Determine the (X, Y) coordinate at the center of the cell enclosing the given text.  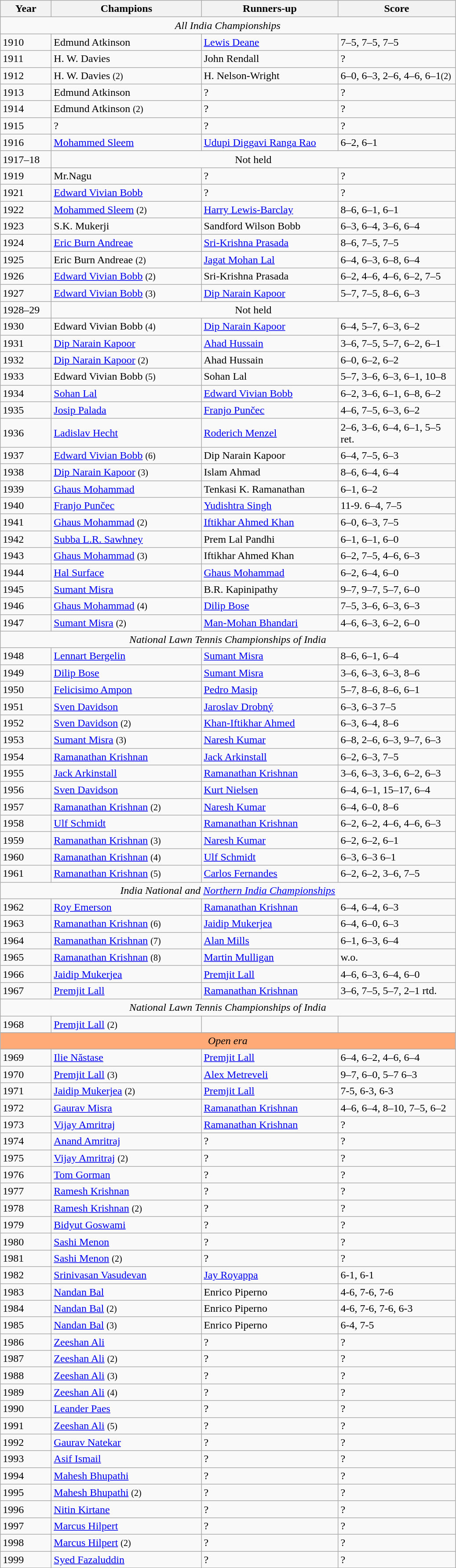
1913 (26, 92)
Nitin Kirtane (127, 1509)
1916 (26, 142)
Ramanathan Krishnan (4) (127, 857)
Alan Mills (270, 940)
Gaurav Natekar (127, 1442)
Leander Paes (127, 1409)
1941 (26, 523)
6–4, 7–5, 6–3 (397, 455)
1946 (26, 606)
John Rendall (270, 59)
Nandan Bal (3) (127, 1325)
Sandford Wilson Bobb (270, 226)
Premjit Lall (3) (127, 1074)
Marcus Hilpert (2) (127, 1543)
1957 (26, 807)
1947 (26, 623)
Ramanathan Krishnan (2) (127, 807)
Yudishtra Singh (270, 506)
4–6, 7–5, 6–3, 6–2 (397, 410)
Score (397, 9)
Mahesh Bhupathi (127, 1476)
Harry Lewis-Barclay (270, 210)
4-6, 7-6, 7-6, 6-3 (397, 1309)
Edmund Atkinson (2) (127, 109)
1969 (26, 1058)
1915 (26, 126)
Ramanathan Krishnan (5) (127, 874)
6–8, 2–6, 6–3, 9–7, 6–3 (397, 740)
Nandan Bal (127, 1292)
8–6, 6–4, 6–4 (397, 472)
Islam Ahmad (270, 472)
1996 (26, 1509)
1992 (26, 1442)
1973 (26, 1125)
1910 (26, 42)
1993 (26, 1459)
w.o. (397, 957)
1965 (26, 957)
6–2, 6–3, 7–5 (397, 756)
1977 (26, 1191)
Tenkasi K. Ramanathan (270, 489)
6–0, 6–3, 7–5 (397, 523)
1932 (26, 360)
Mohammed Sleem (127, 142)
Carlos Fernandes (270, 874)
1936 (26, 432)
Zeeshan Ali (4) (127, 1392)
6–4, 6–0, 8–6 (397, 807)
H. Nelson-Wright (270, 76)
Nandan Bal (2) (127, 1309)
1939 (26, 489)
1970 (26, 1074)
3–6, 7–5, 5–7, 6–2, 6–1 (397, 343)
1948 (26, 656)
1931 (26, 343)
1952 (26, 723)
1945 (26, 589)
1927 (26, 293)
1943 (26, 556)
1924 (26, 243)
Jaidip Mukerjea (2) (127, 1091)
Edward Vivian Bobb (2) (127, 276)
1999 (26, 1560)
1961 (26, 874)
Ghaus Mohammad (3) (127, 556)
1962 (26, 907)
Ramesh Krishnan (2) (127, 1208)
Syed Fazaluddin (127, 1560)
1938 (26, 472)
11-9. 6–4, 7–5 (397, 506)
1917–18 (26, 159)
Mohammed Sleem (2) (127, 210)
Year (26, 9)
1997 (26, 1526)
Edward Vivian Bobb (4) (127, 327)
Josip Palada (127, 410)
1949 (26, 673)
Edward Vivian Bobb (5) (127, 377)
6–0, 6–2, 6–2 (397, 360)
Tom Gorman (127, 1175)
Roderich Menzel (270, 432)
1989 (26, 1392)
4–6, 6–3, 6–4, 6–0 (397, 974)
Jay Royappa (270, 1275)
Vijay Amritraj (2) (127, 1158)
4–6, 6–3, 6–2, 6–0 (397, 623)
6–2, 3–6, 6–1, 6–8, 6–2 (397, 393)
Eric Burn Andreae (2) (127, 260)
Dip Narain Kapoor (3) (127, 472)
Prem Lal Pandhi (270, 539)
1958 (26, 824)
1944 (26, 573)
1987 (26, 1359)
1983 (26, 1292)
1984 (26, 1309)
Edward Vivian Bobb (3) (127, 293)
H. W. Davies (127, 59)
Runners-up (270, 9)
Roy Emerson (127, 907)
1919 (26, 176)
1935 (26, 410)
Jagat Mohan Lal (270, 260)
7–5, 3–6, 6–3, 6–3 (397, 606)
Sven Davidson (2) (127, 723)
Martin Mulligan (270, 957)
Ramanathan Krishnan (7) (127, 940)
8–6, 7–5, 7–5 (397, 243)
1964 (26, 940)
Ghaus Mohammad (4) (127, 606)
1953 (26, 740)
1974 (26, 1141)
Ilie Năstase (127, 1058)
1972 (26, 1108)
Ramanathan Krishnan (8) (127, 957)
3–6, 6–3, 3–6, 6–2, 6–3 (397, 773)
Zeeshan Ali (5) (127, 1426)
6–4, 6–4, 6–3 (397, 907)
6–2, 6–2, 3–6, 7–5 (397, 874)
Sumant Misra (3) (127, 740)
Felicisimo Ampon (127, 690)
Asif Ismail (127, 1459)
Champions (127, 9)
5–7, 3–6, 6–3, 6–1, 10–8 (397, 377)
Lennart Bergelin (127, 656)
6–2, 6–2, 4–6, 4–6, 6–3 (397, 824)
Subba L.R. Sawhney (127, 539)
6–2, 6–4, 6–0 (397, 573)
H. W. Davies (2) (127, 76)
6–2, 6–1 (397, 142)
Hal Surface (127, 573)
Zeeshan Ali (3) (127, 1376)
6–3, 6–4, 8–6 (397, 723)
Edward Vivian Bobb (6) (127, 455)
B.R. Kapinipathy (270, 589)
1937 (26, 455)
6–4, 6–3, 6–8, 6–4 (397, 260)
9–7, 9–7, 5–7, 6–0 (397, 589)
6–4, 6–1, 15–17, 6–4 (397, 790)
6–1, 6–2 (397, 489)
3–6, 7–5, 5–7, 2–1 rtd. (397, 991)
6–3, 6–3 7–5 (397, 706)
8–6, 6–1, 6–4 (397, 656)
6–3, 6–3 6–1 (397, 857)
5–7, 8–6, 8–6, 6–1 (397, 690)
1982 (26, 1275)
1928–29 (26, 310)
1990 (26, 1409)
1926 (26, 276)
1971 (26, 1091)
Mr.Nagu (127, 176)
Vijay Amritraj (127, 1125)
1954 (26, 756)
Srinivasan Vasudevan (127, 1275)
Ramanathan Krishnan (6) (127, 924)
1956 (26, 790)
1959 (26, 840)
Kurt Nielsen (270, 790)
Eric Burn Andreae (127, 243)
6–3, 6–4, 3–6, 6–4 (397, 226)
1976 (26, 1175)
Man-Mohan Bhandari (270, 623)
1979 (26, 1225)
Dip Narain Kapoor (2) (127, 360)
1940 (26, 506)
1978 (26, 1208)
1980 (26, 1241)
1955 (26, 773)
1963 (26, 924)
6–0, 6–3, 2–6, 4–6, 6–1(2) (397, 76)
Khan-Iftikhar Ahmed (270, 723)
1933 (26, 377)
1975 (26, 1158)
1986 (26, 1342)
6–2, 6–2, 6–1 (397, 840)
6–4, 6–0, 6–3 (397, 924)
1995 (26, 1492)
Udupi Diggavi Ranga Rao (270, 142)
Jaroslav Drobný (270, 706)
1914 (26, 109)
Pedro Masip (270, 690)
Marcus Hilpert (127, 1526)
Zeeshan Ali (127, 1342)
Ladislav Hecht (127, 432)
1991 (26, 1426)
Mahesh Bhupathi (2) (127, 1492)
6–1, 6–1, 6–0 (397, 539)
6-4, 7-5 (397, 1325)
1942 (26, 539)
2–6, 3–6, 6–4, 6–1, 5–5 ret. (397, 432)
6–1, 6–3, 6–4 (397, 940)
1925 (26, 260)
Premjit Lall (2) (127, 1024)
1921 (26, 192)
5–7, 7–5, 8–6, 6–3 (397, 293)
7–5, 7–5, 7–5 (397, 42)
6-1, 6-1 (397, 1275)
6–2, 4–6, 4–6, 6–2, 7–5 (397, 276)
1985 (26, 1325)
All India Championships (228, 25)
1968 (26, 1024)
S.K. Mukerji (127, 226)
Gaurav Misra (127, 1108)
Bidyut Goswami (127, 1225)
1912 (26, 76)
1934 (26, 393)
Ramesh Krishnan (127, 1191)
1951 (26, 706)
Sashi Menon (127, 1241)
Ramanathan Krishnan (3) (127, 840)
4-6, 7-6, 7-6 (397, 1292)
8–6, 6–1, 6–1 (397, 210)
6–2, 7–5, 4–6, 6–3 (397, 556)
9–7, 6–0, 5–7 6–3 (397, 1074)
1966 (26, 974)
4–6, 6–4, 8–10, 7–5, 6–2 (397, 1108)
Open era (228, 1041)
1930 (26, 327)
1998 (26, 1543)
Sumant Misra (2) (127, 623)
6–4, 6–2, 4–6, 6–4 (397, 1058)
1923 (26, 226)
Alex Metreveli (270, 1074)
3–6, 6–3, 6–3, 8–6 (397, 673)
Ghaus Mohammad (2) (127, 523)
Lewis Deane (270, 42)
1988 (26, 1376)
Anand Amritraj (127, 1141)
6–4, 5–7, 6–3, 6–2 (397, 327)
7-5, 6-3, 6-3 (397, 1091)
India National and Northern India Championships (228, 890)
1960 (26, 857)
1911 (26, 59)
Zeeshan Ali (2) (127, 1359)
1994 (26, 1476)
Sashi Menon (2) (127, 1258)
1950 (26, 690)
1981 (26, 1258)
1922 (26, 210)
1967 (26, 991)
